Pinpoint the cell where the given text exists, returning its (X, Y) midpoint coordinate. 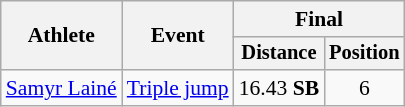
Position (364, 54)
Triple jump (178, 88)
Samyr Lainé (62, 88)
16.43 SB (280, 88)
Event (178, 36)
6 (364, 88)
Distance (280, 54)
Athlete (62, 36)
Final (320, 19)
